Determine the [x, y] coordinate at the center of the cell enclosing the given text.  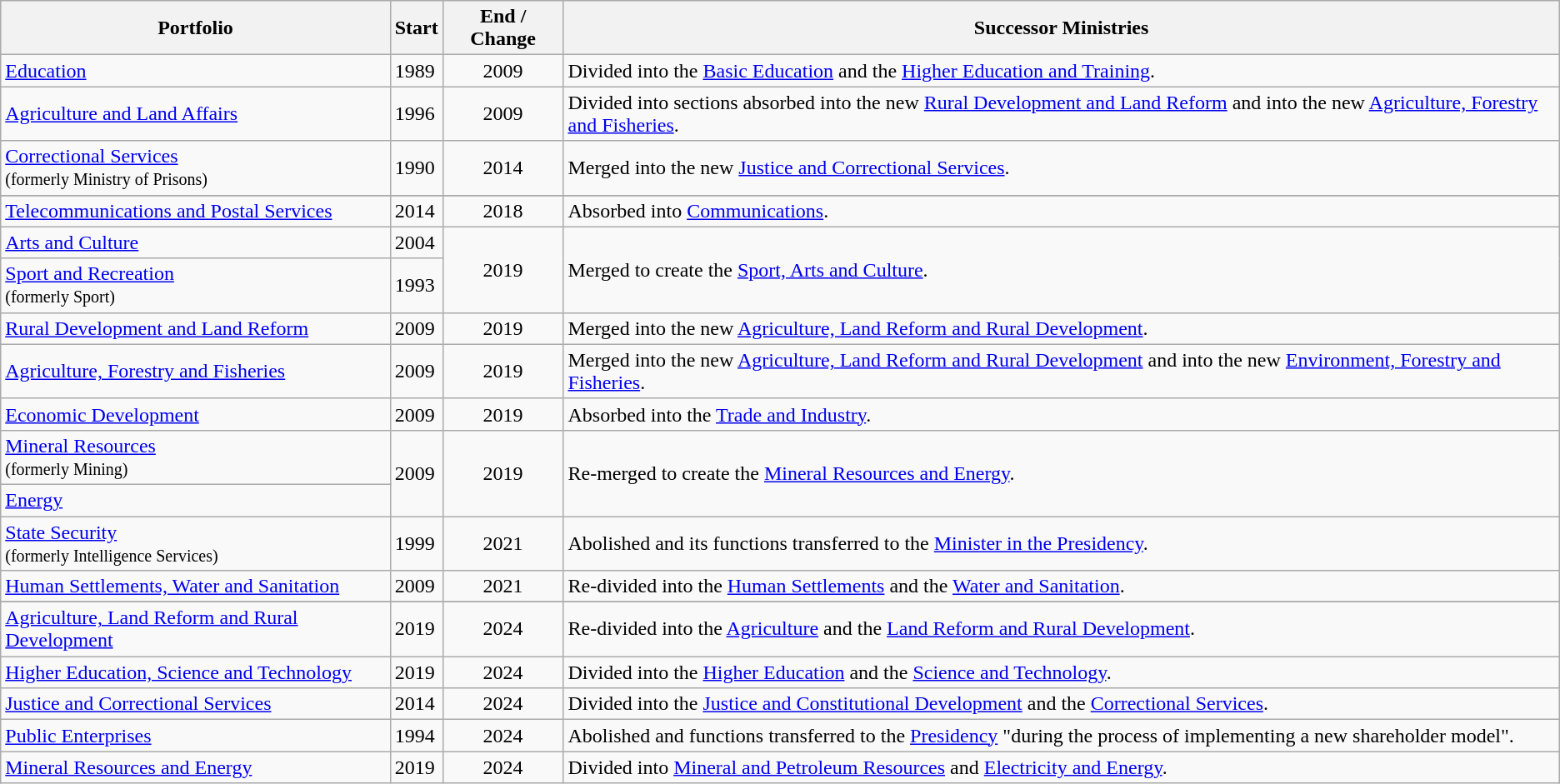
2018 [503, 211]
Correctional Services(formerly Ministry of Prisons) [195, 168]
Agriculture, Land Reform and Rural Development [195, 630]
Start [417, 28]
Agriculture, Forestry and Fisheries [195, 372]
Divided into Mineral and Petroleum Resources and Electricity and Energy. [1062, 767]
Re-divided into the Agriculture and the Land Reform and Rural Development. [1062, 630]
1993 [417, 285]
1989 [417, 71]
State Security(formerly Intelligence Services) [195, 543]
Merged into the new Agriculture, Land Reform and Rural Development and into the new Environment, Forestry and Fisheries. [1062, 372]
Merged into the new Agriculture, Land Reform and Rural Development. [1062, 328]
Higher Education, Science and Technology [195, 672]
Divided into the Basic Education and the Higher Education and Training. [1062, 71]
Mineral Resources and Energy [195, 767]
Divided into the Justice and Constitutional Development and the Correctional Services. [1062, 704]
Divided into the Higher Education and the Science and Technology. [1062, 672]
End / Change [503, 28]
Abolished and functions transferred to the Presidency "during the process of implementing a new shareholder model". [1062, 736]
Education [195, 71]
Re-merged to create the Mineral Resources and Energy. [1062, 473]
Economic Development [195, 414]
1999 [417, 543]
Rural Development and Land Reform [195, 328]
Arts and Culture [195, 242]
Re-divided into the Human Settlements and the Water and Sanitation. [1062, 587]
Agriculture and Land Affairs [195, 113]
Sport and Recreation(formerly Sport) [195, 285]
Absorbed into Communications. [1062, 211]
Merged to create the Sport, Arts and Culture. [1062, 270]
Justice and Correctional Services [195, 704]
Mineral Resources(formerly Mining) [195, 457]
1990 [417, 168]
Divided into sections absorbed into the new Rural Development and Land Reform and into the new Agriculture, Forestry and Fisheries. [1062, 113]
Human Settlements, Water and Sanitation [195, 587]
Telecommunications and Postal Services [195, 211]
Abolished and its functions transferred to the Minister in the Presidency. [1062, 543]
Energy [195, 500]
Absorbed into the Trade and Industry. [1062, 414]
Public Enterprises [195, 736]
1996 [417, 113]
Portfolio [195, 28]
1994 [417, 736]
2004 [417, 242]
Merged into the new Justice and Correctional Services. [1062, 168]
Successor Ministries [1062, 28]
